Pinpoint the cell where the given text exists, returning its [x, y] midpoint coordinate. 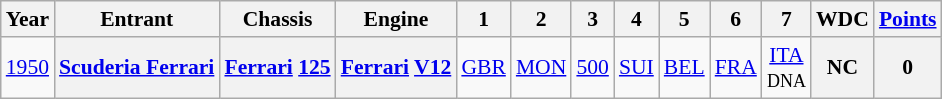
ITADNA [786, 68]
3 [592, 19]
SUI [636, 68]
Chassis [277, 19]
1 [484, 19]
0 [908, 68]
MON [542, 68]
500 [592, 68]
Points [908, 19]
Ferrari V12 [396, 68]
NC [842, 68]
WDC [842, 19]
FRA [736, 68]
4 [636, 19]
5 [684, 19]
7 [786, 19]
BEL [684, 68]
Ferrari 125 [277, 68]
GBR [484, 68]
2 [542, 19]
Entrant [136, 19]
Year [28, 19]
6 [736, 19]
Engine [396, 19]
1950 [28, 68]
Scuderia Ferrari [136, 68]
